Identify which cell holds the provided text, then report its (X, Y) central coordinate. 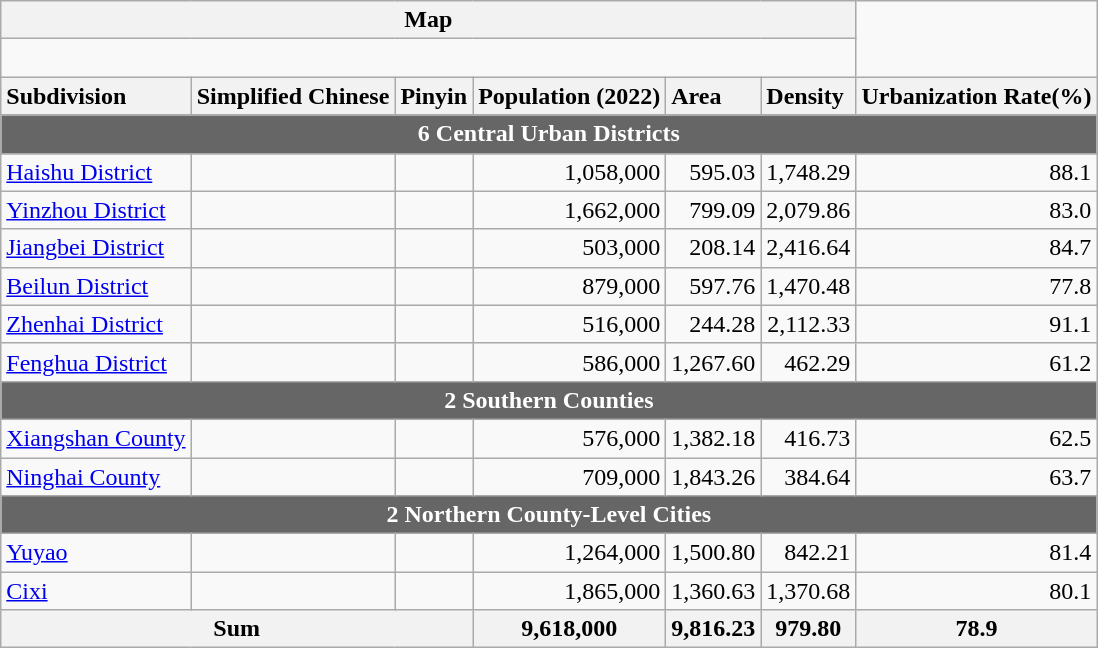
Jiangbei District (96, 248)
208.14 (714, 248)
Area (714, 96)
Density (808, 96)
1,267.60 (714, 362)
576,000 (570, 438)
1,865,000 (570, 591)
1,058,000 (570, 172)
91.1 (976, 324)
63.7 (976, 477)
2,079.86 (808, 210)
516,000 (570, 324)
597.76 (714, 286)
Haishu District (96, 172)
77.8 (976, 286)
1,370.68 (808, 591)
1,500.80 (714, 553)
Map (428, 20)
62.5 (976, 438)
2 Southern Counties (549, 400)
Urbanization Rate(%) (976, 96)
Population (2022) (570, 96)
6 Central Urban Districts (549, 134)
586,000 (570, 362)
9,816.23 (714, 629)
Xiangshan County (96, 438)
879,000 (570, 286)
244.28 (714, 324)
Zhenhai District (96, 324)
979.80 (808, 629)
Beilun District (96, 286)
83.0 (976, 210)
88.1 (976, 172)
Cixi (96, 591)
81.4 (976, 553)
1,843.26 (714, 477)
Sum (237, 629)
80.1 (976, 591)
416.73 (808, 438)
1,264,000 (570, 553)
Subdivision (96, 96)
Yinzhou District (96, 210)
595.03 (714, 172)
2,416.64 (808, 248)
Ninghai County (96, 477)
Simplified Chinese (293, 96)
84.7 (976, 248)
1,748.29 (808, 172)
2 Northern County-Level Cities (549, 515)
Pinyin (434, 96)
1,470.48 (808, 286)
1,662,000 (570, 210)
Yuyao (96, 553)
1,360.63 (714, 591)
9,618,000 (570, 629)
Fenghua District (96, 362)
384.64 (808, 477)
799.09 (714, 210)
78.9 (976, 629)
462.29 (808, 362)
503,000 (570, 248)
709,000 (570, 477)
842.21 (808, 553)
61.2 (976, 362)
1,382.18 (714, 438)
2,112.33 (808, 324)
